Search for the cell housing the specified text and yield its [X, Y] center coordinate. 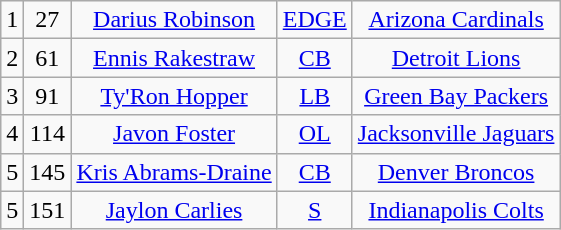
Green Bay Packers [456, 96]
S [314, 210]
Arizona Cardinals [456, 20]
Indianapolis Colts [456, 210]
114 [48, 134]
4 [12, 134]
LB [314, 96]
Detroit Lions [456, 58]
3 [12, 96]
2 [12, 58]
145 [48, 172]
EDGE [314, 20]
Kris Abrams-Draine [174, 172]
91 [48, 96]
Jaylon Carlies [174, 210]
Javon Foster [174, 134]
151 [48, 210]
1 [12, 20]
Denver Broncos [456, 172]
61 [48, 58]
Jacksonville Jaguars [456, 134]
Ennis Rakestraw [174, 58]
OL [314, 134]
27 [48, 20]
Ty'Ron Hopper [174, 96]
Darius Robinson [174, 20]
